Capture the cell that displays the provided text and extract its [X, Y] central coordinate. 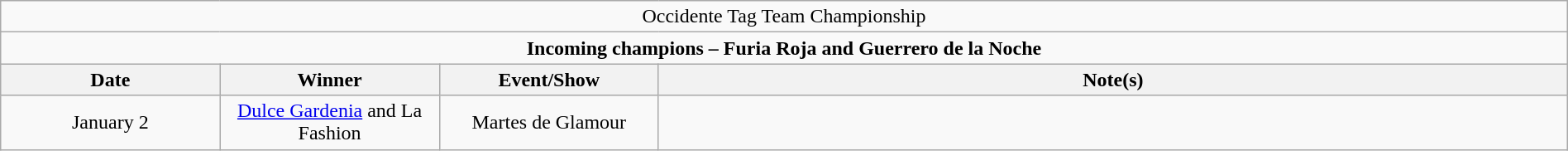
Incoming champions – Furia Roja and Guerrero de la Noche [784, 48]
Date [111, 80]
Winner [329, 80]
January 2 [111, 123]
Note(s) [1113, 80]
Event/Show [549, 80]
Martes de Glamour [549, 123]
Dulce Gardenia and La Fashion [329, 123]
Occidente Tag Team Championship [784, 17]
